Output the (x, y) coordinate of the center of the cell containing the given text.  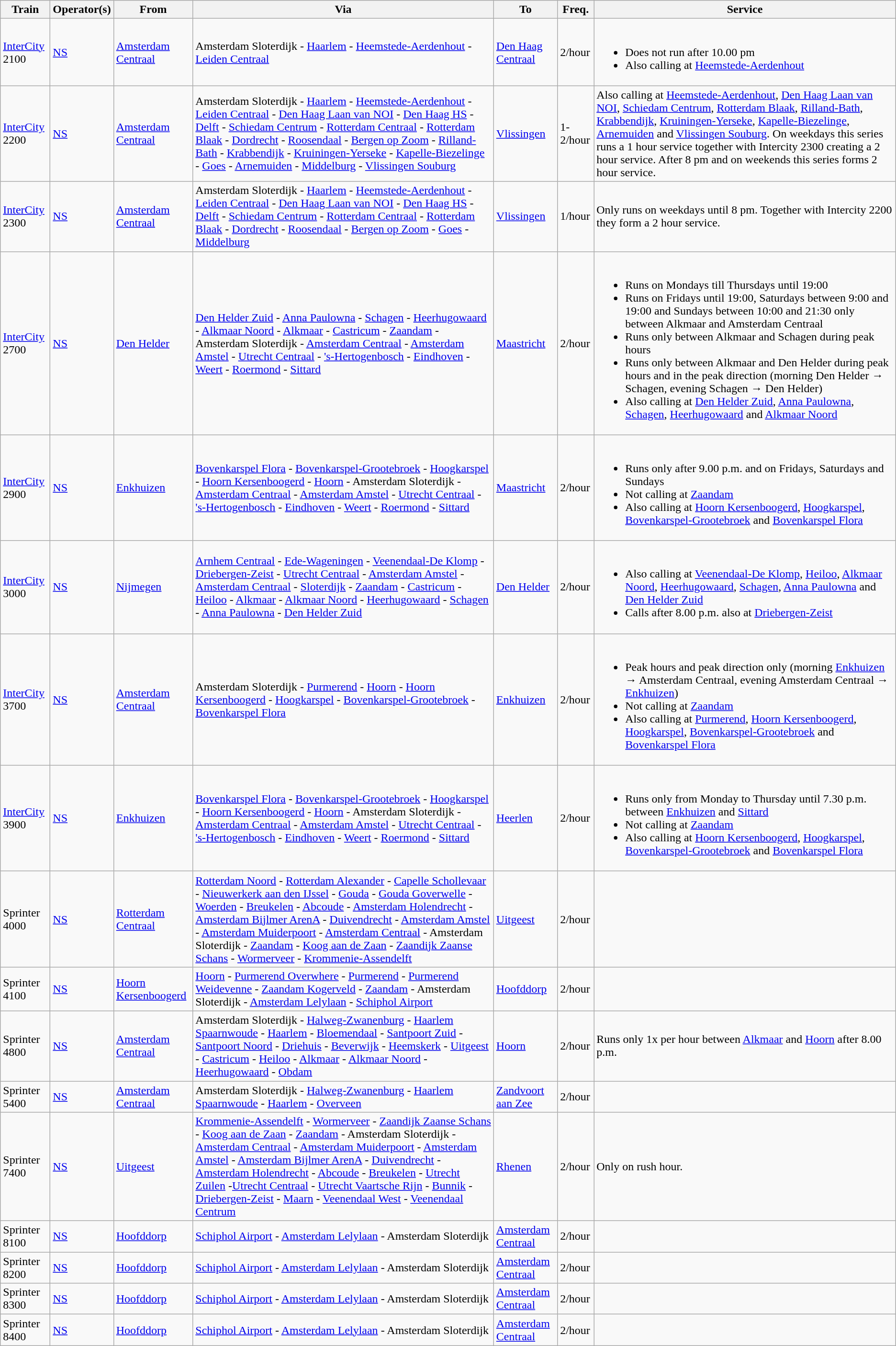
Sprinter 8400 (25, 1330)
InterCity 2300 (25, 216)
Only on rush hour. (745, 1166)
Only runs on weekdays until 8 pm. Together with Intercity 2200 they form a 2 hour service. (745, 216)
Hoorn (526, 1046)
Rotterdam Centraal (153, 919)
Amsterdam Sloterdijk - Purmerend - Hoorn - Hoorn Kersenboogerd - Hoogkarspel - Bovenkarspel-Grootebroek - Bovenkarspel Flora (343, 699)
InterCity 2700 (25, 343)
Rhenen (526, 1166)
Amsterdam Sloterdijk - Halweg-Zwanenburg - Haarlem Spaarnwoude - Haarlem - Overveen (343, 1097)
Heerlen (526, 818)
InterCity 3000 (25, 587)
Freq. (576, 10)
InterCity 3900 (25, 818)
Sprinter 8300 (25, 1299)
Sprinter 4800 (25, 1046)
To (526, 10)
1-2/hour (576, 134)
Via (343, 10)
Train (25, 10)
Sprinter 7400 (25, 1166)
Does not run after 10.00 pmAlso calling at Heemstede-Aerdenhout (745, 52)
Sprinter 4100 (25, 989)
Operator(s) (82, 10)
Runs only 1x per hour between Alkmaar and Hoorn after 8.00 p.m. (745, 1046)
From (153, 10)
Sprinter 8200 (25, 1268)
Sprinter 5400 (25, 1097)
Zandvoort aan Zee (526, 1097)
InterCity 2100 (25, 52)
Service (745, 10)
Amsterdam Sloterdijk - Haarlem - Heemstede-Aerdenhout - Leiden Centraal (343, 52)
InterCity 2200 (25, 134)
Den Haag Centraal (526, 52)
InterCity 3700 (25, 699)
InterCity 2900 (25, 487)
Hoorn Kersenboogerd (153, 989)
Nijmegen (153, 587)
1/hour (576, 216)
Sprinter 4000 (25, 919)
Sprinter 8100 (25, 1236)
